Find where the given text appears and provide that cell's center as (X, Y) coordinate. 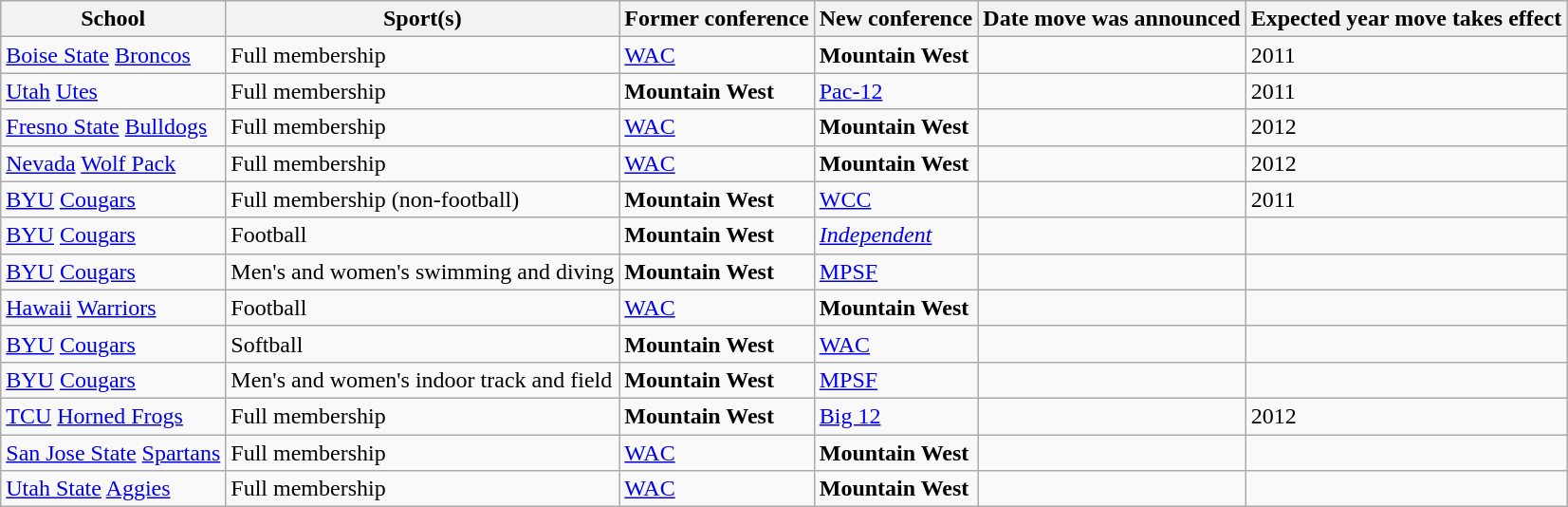
New conference (895, 19)
San Jose State Spartans (114, 453)
School (114, 19)
Utah Utes (114, 91)
Boise State Broncos (114, 55)
Hawaii Warriors (114, 308)
Independent (895, 235)
Sport(s) (423, 19)
Date move was announced (1112, 19)
WCC (895, 199)
Softball (423, 344)
Full membership (non-football) (423, 199)
Big 12 (895, 416)
Utah State Aggies (114, 489)
Fresno State Bulldogs (114, 127)
TCU Horned Frogs (114, 416)
Former conference (717, 19)
Pac-12 (895, 91)
Expected year move takes effect (1406, 19)
Men's and women's swimming and diving (423, 272)
Men's and women's indoor track and field (423, 380)
Nevada Wolf Pack (114, 163)
